Detect which cell encompasses the target text, then output its [x, y] center coordinate. 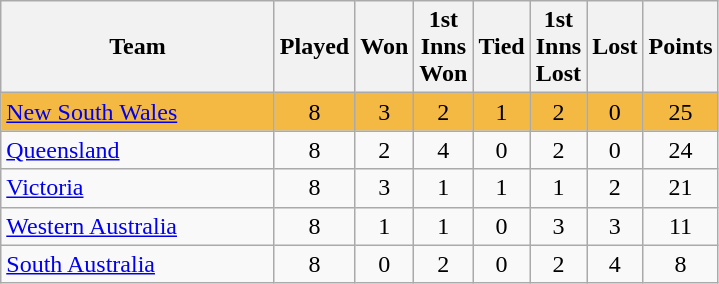
South Australia [138, 264]
Won [384, 47]
New South Wales [138, 112]
25 [680, 112]
21 [680, 188]
Queensland [138, 150]
Played [314, 47]
Points [680, 47]
Western Australia [138, 226]
24 [680, 150]
Victoria [138, 188]
1st Inns Lost [558, 47]
Lost [615, 47]
11 [680, 226]
1st Inns Won [444, 47]
Team [138, 47]
Tied [502, 47]
